Scan for the cell matching the given text and deliver its [x, y] coordinate at center. 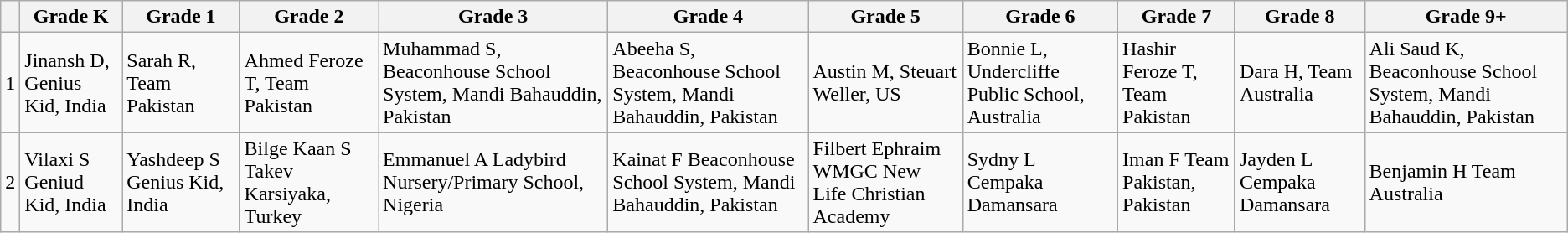
Sydny L Cempaka Damansara [1040, 183]
1 [10, 82]
Ali Saud K, Beaconhouse School System, Mandi Bahauddin, Pakistan [1466, 82]
Iman F Team Pakistan, Pakistan [1177, 183]
Grade 7 [1177, 17]
Hashir Feroze T, Team Pakistan [1177, 82]
Sarah R, Team Pakistan [181, 82]
Muhammad S, Beaconhouse School System, Mandi Bahauddin, Pakistan [493, 82]
Austin M, Steuart Weller, US [885, 82]
2 [10, 183]
Grade 2 [309, 17]
Grade K [71, 17]
Grade 4 [709, 17]
Grade 3 [493, 17]
Ahmed Feroze T, Team Pakistan [309, 82]
Grade 5 [885, 17]
Jayden L Cempaka Damansara [1300, 183]
Jinansh D, Genius Kid, India [71, 82]
Abeeha S, Beaconhouse School System, Mandi Bahauddin, Pakistan [709, 82]
Grade 9+ [1466, 17]
Yashdeep S Genius Kid, India [181, 183]
Grade 1 [181, 17]
Kainat F Beaconhouse School System, Mandi Bahauddin, Pakistan [709, 183]
Dara H, Team Australia [1300, 82]
Filbert Ephraim WMGC New Life Christian Academy [885, 183]
Bonnie L, Undercliffe Public School, Australia [1040, 82]
Grade 6 [1040, 17]
Grade 8 [1300, 17]
Benjamin H Team Australia [1466, 183]
Vilaxi S Geniud Kid, India [71, 183]
Emmanuel A Ladybird Nursery/Primary School, Nigeria [493, 183]
Bilge Kaan S Takev Karsiyaka, Turkey [309, 183]
